Search for the cell housing the specified text and yield its [x, y] center coordinate. 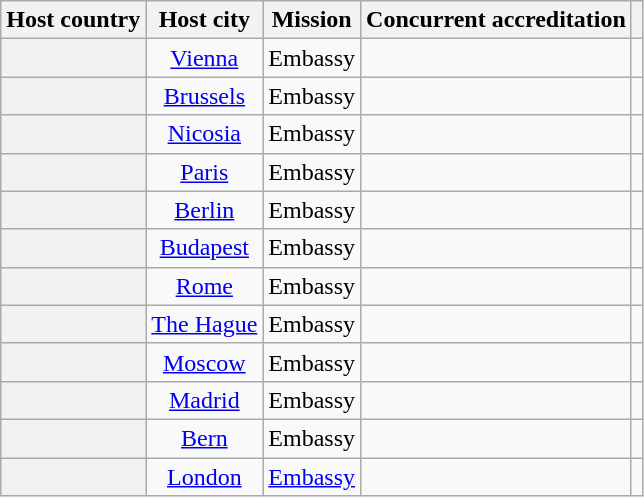
Paris [204, 172]
Host city [204, 20]
Berlin [204, 210]
Host country [74, 20]
Concurrent accreditation [496, 20]
Mission [312, 20]
Vienna [204, 58]
Nicosia [204, 134]
Brussels [204, 96]
Rome [204, 286]
London [204, 477]
The Hague [204, 324]
Bern [204, 438]
Moscow [204, 362]
Budapest [204, 248]
Madrid [204, 400]
